Detect which cell encompasses the target text, then output its (x, y) center coordinate. 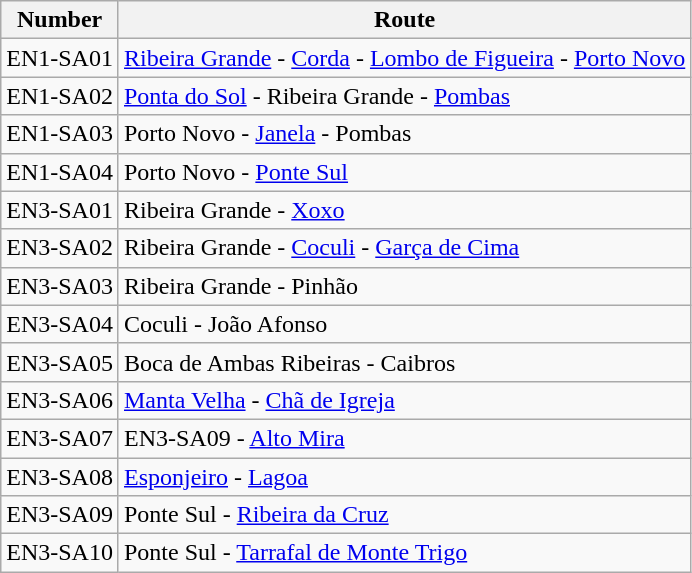
EN3-SA03 (60, 286)
EN3-SA01 (60, 210)
Ribeira Grande - Coculi - Garça de Cima (404, 248)
Ribeira Grande - Corda - Lombo de Figueira - Porto Novo (404, 58)
EN1-SA04 (60, 172)
Ponte Sul - Ribeira da Cruz (404, 515)
Esponjeiro - Lagoa (404, 477)
EN3-SA04 (60, 324)
EN3-SA09 - Alto Mira (404, 438)
Ponta do Sol - Ribeira Grande - Pombas (404, 96)
Ponte Sul - Tarrafal de Monte Trigo (404, 553)
EN3-SA09 (60, 515)
Route (404, 20)
Number (60, 20)
EN1-SA03 (60, 134)
EN3-SA02 (60, 248)
Porto Novo - Ponte Sul (404, 172)
EN3-SA10 (60, 553)
Boca de Ambas Ribeiras - Caibros (404, 362)
EN1-SA01 (60, 58)
EN3-SA06 (60, 400)
EN1-SA02 (60, 96)
Ribeira Grande - Pinhão (404, 286)
Porto Novo - Janela - Pombas (404, 134)
EN3-SA08 (60, 477)
EN3-SA05 (60, 362)
Ribeira Grande - Xoxo (404, 210)
EN3-SA07 (60, 438)
Manta Velha - Chã de Igreja (404, 400)
Coculi - João Afonso (404, 324)
